For the text-containing cell, return its midpoint in (X, Y) coordinate format. 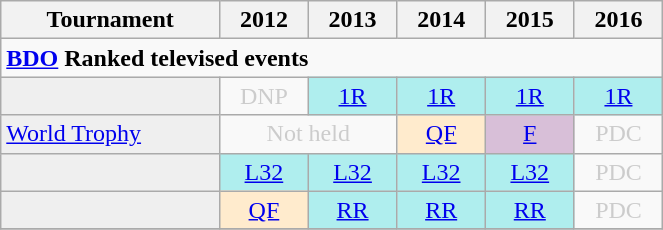
2012 (264, 20)
F (530, 134)
2016 (618, 20)
2015 (530, 20)
Tournament (110, 20)
BDO Ranked televised events (332, 58)
World Trophy (110, 134)
DNP (264, 96)
2014 (442, 20)
2013 (352, 20)
Not held (308, 134)
